Provide the [X, Y] coordinate of the cell's center where the given text is located.  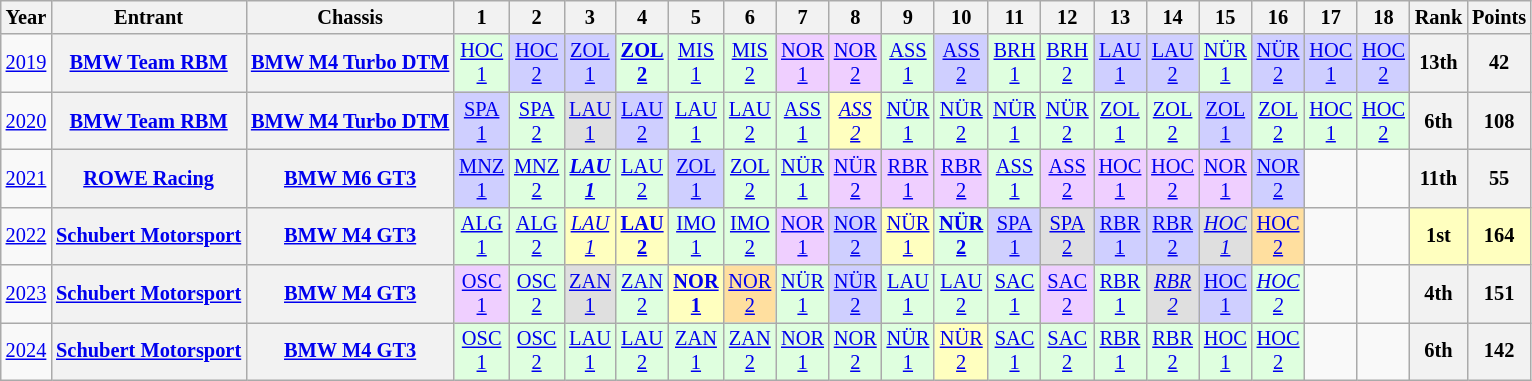
2023 [26, 294]
ROWE Racing [148, 178]
6 [750, 17]
142 [1499, 351]
2020 [26, 121]
MIS2 [750, 63]
2019 [26, 63]
BMW M6 GT3 [350, 178]
9 [908, 17]
164 [1499, 236]
Rank [1438, 17]
BRH1 [1014, 63]
7 [802, 17]
16 [1278, 17]
108 [1499, 121]
18 [1384, 17]
151 [1499, 294]
IMO2 [750, 236]
17 [1330, 17]
2021 [26, 178]
8 [856, 17]
13 [1120, 17]
12 [1068, 17]
1st [1438, 236]
2022 [26, 236]
3 [590, 17]
ALG2 [536, 236]
MNZ2 [536, 178]
42 [1499, 63]
13th [1438, 63]
2024 [26, 351]
MIS1 [696, 63]
Entrant [148, 17]
14 [1172, 17]
11 [1014, 17]
10 [961, 17]
Year [26, 17]
ALG1 [482, 236]
11th [1438, 178]
15 [1226, 17]
IMO1 [696, 236]
5 [696, 17]
1 [482, 17]
MNZ1 [482, 178]
4 [642, 17]
2 [536, 17]
Points [1499, 17]
4th [1438, 294]
55 [1499, 178]
BRH2 [1068, 63]
Chassis [350, 17]
